Determine the (X, Y) coordinate at the center of the cell enclosing the given text.  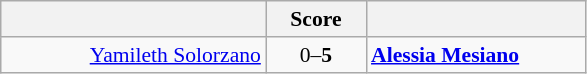
Alessia Mesiano (476, 55)
Yamileth Solorzano (134, 55)
0–5 (316, 55)
Score (316, 19)
